Scan for the cell matching the given text and deliver its (X, Y) coordinate at center. 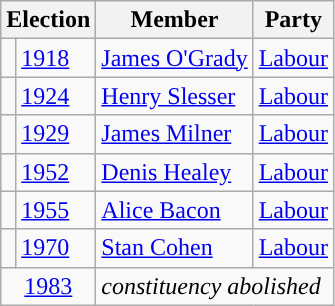
constituency abolished (215, 286)
1970 (56, 248)
1983 (48, 286)
1955 (56, 210)
James Milner (174, 134)
1924 (56, 96)
Denis Healey (174, 172)
James O'Grady (174, 58)
Election (48, 20)
Stan Cohen (174, 248)
Party (293, 20)
Alice Bacon (174, 210)
Henry Slesser (174, 96)
1952 (56, 172)
Member (174, 20)
1918 (56, 58)
1929 (56, 134)
